Output the [X, Y] coordinate of the center of the cell containing the given text.  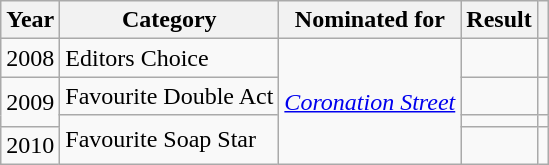
Result [499, 20]
2008 [30, 58]
Year [30, 20]
2010 [30, 145]
Editors Choice [170, 58]
2009 [30, 102]
Favourite Soap Star [170, 140]
Nominated for [370, 20]
Coronation Street [370, 102]
Favourite Double Act [170, 96]
Category [170, 20]
